Determine the (X, Y) coordinate at the center of the cell enclosing the given text.  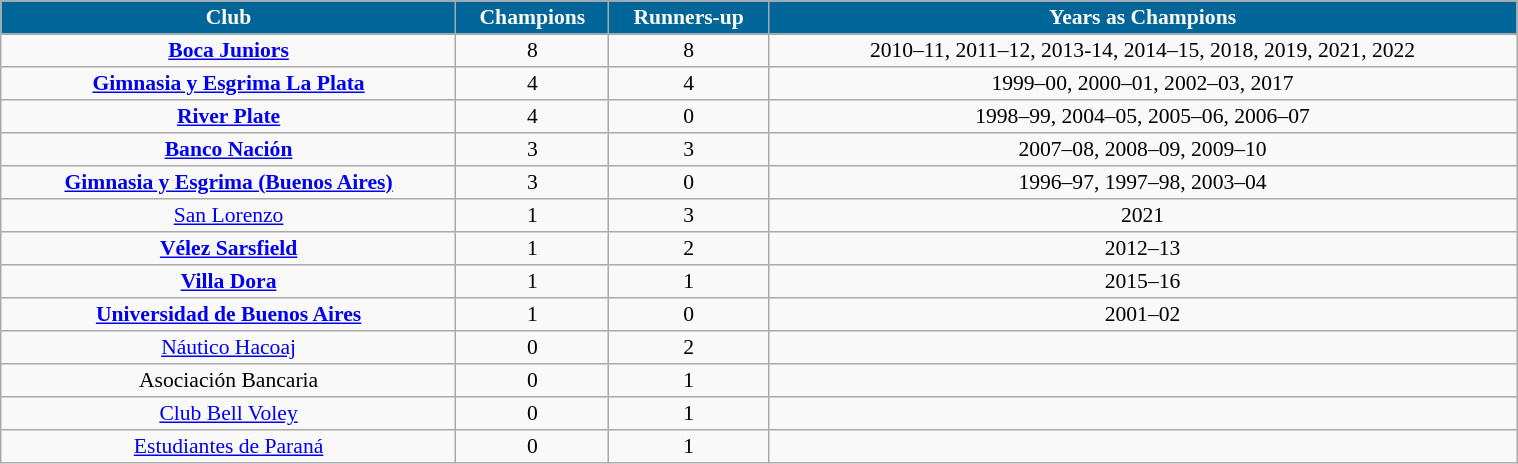
Club Bell Voley (228, 414)
Gimnasia y Esgrima (Buenos Aires) (228, 182)
1996–97, 1997–98, 2003–04 (1142, 182)
Estudiantes de Paraná (228, 446)
Years as Champions (1142, 18)
2015–16 (1142, 282)
River Plate (228, 116)
1998–99, 2004–05, 2005–06, 2006–07 (1142, 116)
1999–00, 2000–01, 2002–03, 2017 (1142, 84)
Villa Dora (228, 282)
Asociación Bancaria (228, 380)
San Lorenzo (228, 216)
Universidad de Buenos Aires (228, 314)
Club (228, 18)
Banco Nación (228, 150)
2021 (1142, 216)
Champions (532, 18)
Gimnasia y Esgrima La Plata (228, 84)
2001–02 (1142, 314)
Náutico Hacoaj (228, 348)
Runners-up (689, 18)
2007–08, 2008–09, 2009–10 (1142, 150)
Vélez Sarsfield (228, 248)
Boca Juniors (228, 50)
2012–13 (1142, 248)
2010–11, 2011–12, 2013-14, 2014–15, 2018, 2019, 2021, 2022 (1142, 50)
